Return [x, y] of the center of cell containing provided text 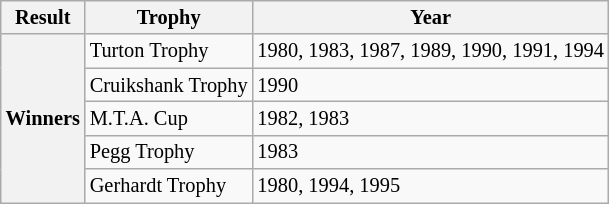
1982, 1983 [431, 118]
1980, 1983, 1987, 1989, 1990, 1991, 1994 [431, 51]
1990 [431, 85]
Result [43, 17]
Trophy [169, 17]
Winners [43, 118]
Year [431, 17]
Turton Trophy [169, 51]
1983 [431, 152]
Cruikshank Trophy [169, 85]
Pegg Trophy [169, 152]
Gerhardt Trophy [169, 186]
M.T.A. Cup [169, 118]
1980, 1994, 1995 [431, 186]
